Extract the (X, Y) coordinate from the center of the cell holding the provided text.  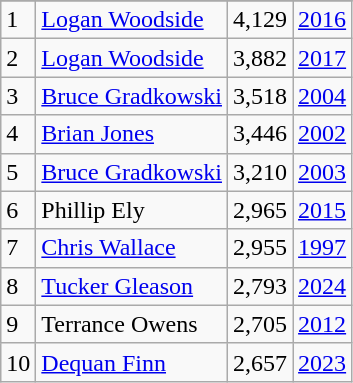
3,518 (260, 96)
4,129 (260, 20)
7 (18, 248)
2004 (322, 96)
1997 (322, 248)
2002 (322, 134)
2003 (322, 172)
Brian Jones (132, 134)
Chris Wallace (132, 248)
2023 (322, 362)
2,793 (260, 286)
2017 (322, 58)
10 (18, 362)
2,955 (260, 248)
8 (18, 286)
Terrance Owens (132, 324)
2024 (322, 286)
2 (18, 58)
2016 (322, 20)
Phillip Ely (132, 210)
2012 (322, 324)
2,965 (260, 210)
2,705 (260, 324)
3 (18, 96)
3,882 (260, 58)
Tucker Gleason (132, 286)
Dequan Finn (132, 362)
1 (18, 20)
2,657 (260, 362)
5 (18, 172)
2015 (322, 210)
6 (18, 210)
4 (18, 134)
9 (18, 324)
3,210 (260, 172)
3,446 (260, 134)
